Find where the given text appears and provide that cell's center as [X, Y] coordinate. 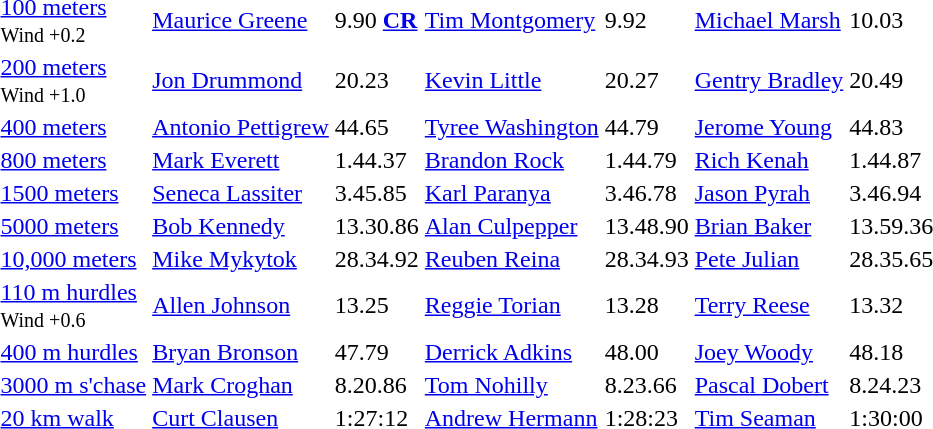
Brian Baker [769, 226]
3.46.78 [646, 193]
Gentry Bradley [769, 80]
Mark Croghan [241, 385]
3.45.85 [376, 193]
Tom Nohilly [512, 385]
28.34.93 [646, 259]
Derrick Adkins [512, 352]
20.23 [376, 80]
Seneca Lassiter [241, 193]
13.25 [376, 306]
1.44.79 [646, 160]
13.48.90 [646, 226]
8.23.66 [646, 385]
1.44.37 [376, 160]
Pete Julian [769, 259]
Bryan Bronson [241, 352]
Allen Johnson [241, 306]
Alan Culpepper [512, 226]
Reggie Torian [512, 306]
8.20.86 [376, 385]
Rich Kenah [769, 160]
Brandon Rock [512, 160]
28.34.92 [376, 259]
13.30.86 [376, 226]
Tyree Washington [512, 127]
Kevin Little [512, 80]
Jason Pyrah [769, 193]
13.28 [646, 306]
Mike Mykytok [241, 259]
Joey Woody [769, 352]
48.00 [646, 352]
44.79 [646, 127]
Terry Reese [769, 306]
20.27 [646, 80]
44.65 [376, 127]
Reuben Reina [512, 259]
Mark Everett [241, 160]
Bob Kennedy [241, 226]
Jerome Young [769, 127]
Jon Drummond [241, 80]
47.79 [376, 352]
Antonio Pettigrew [241, 127]
Karl Paranya [512, 193]
Pascal Dobert [769, 385]
